Provide the (x, y) coordinate of the cell's center where the given text is located.  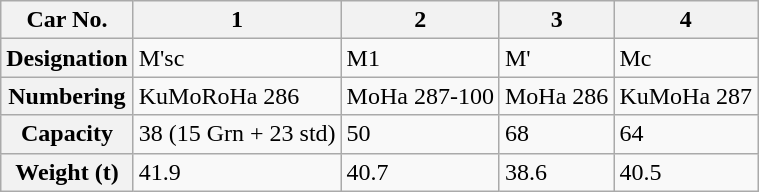
64 (686, 134)
M' (556, 58)
50 (420, 134)
MoHa 286 (556, 96)
1 (237, 20)
40.7 (420, 172)
2 (420, 20)
MoHa 287-100 (420, 96)
Mc (686, 58)
Capacity (67, 134)
4 (686, 20)
38 (15 Grn + 23 std) (237, 134)
KuMoHa 287 (686, 96)
68 (556, 134)
Designation (67, 58)
41.9 (237, 172)
M1 (420, 58)
Weight (t) (67, 172)
Car No. (67, 20)
3 (556, 20)
Numbering (67, 96)
40.5 (686, 172)
M'sc (237, 58)
KuMoRoHa 286 (237, 96)
38.6 (556, 172)
